From the cell containing the given text, extract its center point as (X, Y) coordinate. 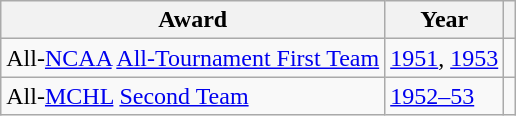
All-NCAA All-Tournament First Team (193, 58)
All-MCHL Second Team (193, 96)
1951, 1953 (444, 58)
Year (444, 20)
Award (193, 20)
1952–53 (444, 96)
